Find where the given text appears and provide that cell's center as (x, y) coordinate. 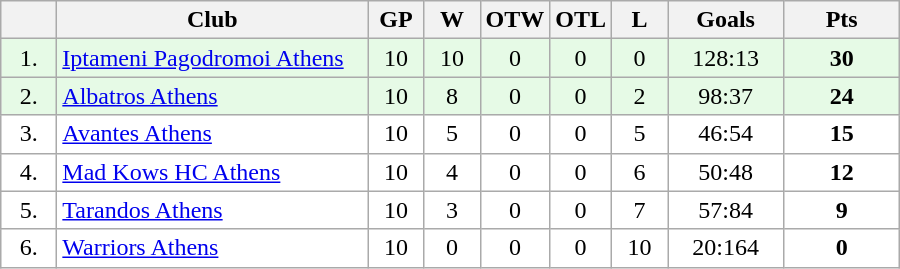
L (640, 20)
50:48 (726, 172)
Tarandos Athens (212, 210)
6 (640, 172)
15 (842, 134)
57:84 (726, 210)
4 (452, 172)
1. (29, 58)
30 (842, 58)
GP (396, 20)
12 (842, 172)
Pts (842, 20)
OTL (581, 20)
20:164 (726, 248)
3. (29, 134)
2. (29, 96)
OTW (515, 20)
98:37 (726, 96)
24 (842, 96)
4. (29, 172)
7 (640, 210)
W (452, 20)
3 (452, 210)
46:54 (726, 134)
5. (29, 210)
Warriors Athens (212, 248)
Mad Kows HC Athens (212, 172)
2 (640, 96)
6. (29, 248)
9 (842, 210)
Albatros Athens (212, 96)
Club (212, 20)
Avantes Athens (212, 134)
128:13 (726, 58)
8 (452, 96)
Goals (726, 20)
Iptameni Pagodromoi Athens (212, 58)
